From the cell containing the given text, extract its center point as (X, Y) coordinate. 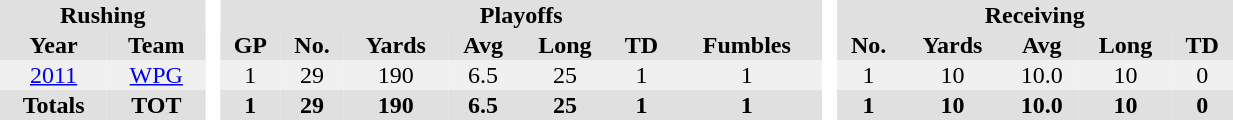
Totals (54, 105)
Team (156, 45)
Year (54, 45)
TOT (156, 105)
Playoffs (521, 15)
Rushing (102, 15)
Receiving (1034, 15)
GP (250, 45)
2011 (54, 75)
Fumbles (747, 45)
WPG (156, 75)
